Provide the (x, y) coordinate of the cell's center where the given text is located.  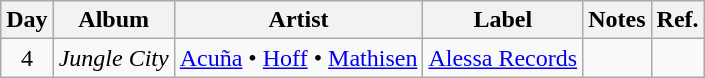
Ref. (678, 20)
Day (27, 20)
Alessa Records (503, 58)
Artist (298, 20)
Jungle City (114, 58)
Notes (617, 20)
Label (503, 20)
Acuña • Hoff • Mathisen (298, 58)
Album (114, 20)
4 (27, 58)
